Scan for the cell matching the given text and deliver its (X, Y) coordinate at center. 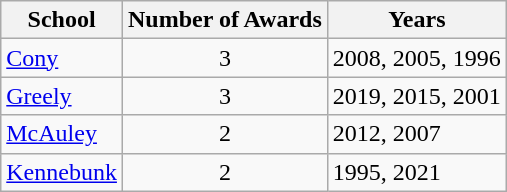
McAuley (62, 134)
2012, 2007 (416, 134)
1995, 2021 (416, 172)
Kennebunk (62, 172)
Years (416, 20)
School (62, 20)
2008, 2005, 1996 (416, 58)
Number of Awards (224, 20)
Greely (62, 96)
2019, 2015, 2001 (416, 96)
Cony (62, 58)
